Scan for the cell matching the given text and deliver its (x, y) coordinate at center. 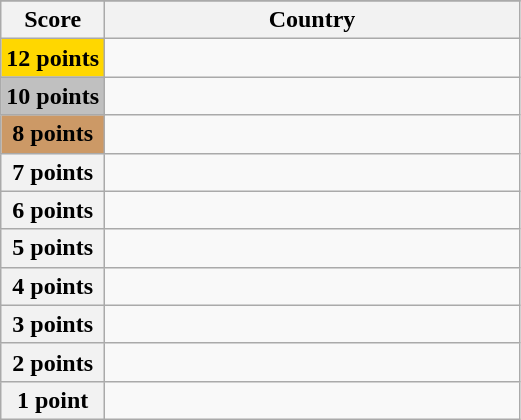
8 points (53, 134)
2 points (53, 362)
Score (53, 20)
6 points (53, 210)
Country (312, 20)
1 point (53, 400)
10 points (53, 96)
12 points (53, 58)
4 points (53, 286)
7 points (53, 172)
5 points (53, 248)
3 points (53, 324)
